From the cell containing the given text, extract its center point as [x, y] coordinate. 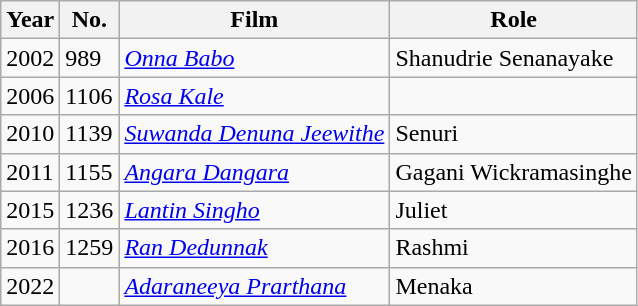
Adaraneeya Prarthana [254, 286]
Role [514, 20]
1259 [90, 248]
Suwanda Denuna Jeewithe [254, 134]
1155 [90, 172]
Film [254, 20]
Rashmi [514, 248]
Rosa Kale [254, 96]
Lantin Singho [254, 210]
989 [90, 58]
1139 [90, 134]
Juliet [514, 210]
Ran Dedunnak [254, 248]
2010 [30, 134]
1106 [90, 96]
2011 [30, 172]
No. [90, 20]
Gagani Wickramasinghe [514, 172]
2006 [30, 96]
2015 [30, 210]
Onna Babo [254, 58]
Year [30, 20]
Menaka [514, 286]
Angara Dangara [254, 172]
2016 [30, 248]
Senuri [514, 134]
1236 [90, 210]
2022 [30, 286]
Shanudrie Senanayake [514, 58]
2002 [30, 58]
